Extract the [X, Y] coordinate from the center of the cell holding the provided text.  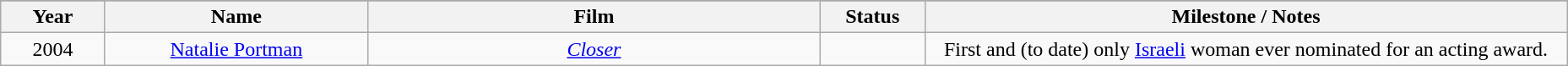
2004 [53, 49]
Name [236, 17]
Film [594, 17]
Year [53, 17]
First and (to date) only Israeli woman ever nominated for an acting award. [1246, 49]
Milestone / Notes [1246, 17]
Closer [594, 49]
Status [872, 17]
Natalie Portman [236, 49]
